Extract the (x, y) coordinate from the center of the cell holding the provided text.  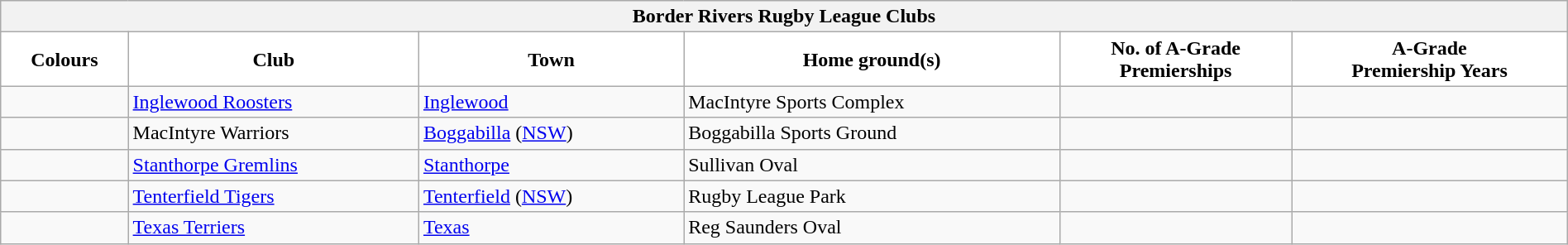
Rugby League Park (872, 196)
Border Rivers Rugby League Clubs (784, 17)
MacIntyre Warriors (273, 133)
Tenterfield Tigers (273, 196)
Tenterfield (NSW) (551, 196)
Club (273, 60)
Home ground(s) (872, 60)
MacIntyre Sports Complex (872, 102)
Inglewood Roosters (273, 102)
Inglewood (551, 102)
Stanthorpe (551, 165)
Texas Terriers (273, 228)
Reg Saunders Oval (872, 228)
Boggabilla (NSW) (551, 133)
Boggabilla Sports Ground (872, 133)
Town (551, 60)
Colours (65, 60)
Stanthorpe Gremlins (273, 165)
A-GradePremiership Years (1430, 60)
No. of A-GradePremierships (1176, 60)
Sullivan Oval (872, 165)
Texas (551, 228)
